Output the [X, Y] coordinate of the center of the cell containing the given text.  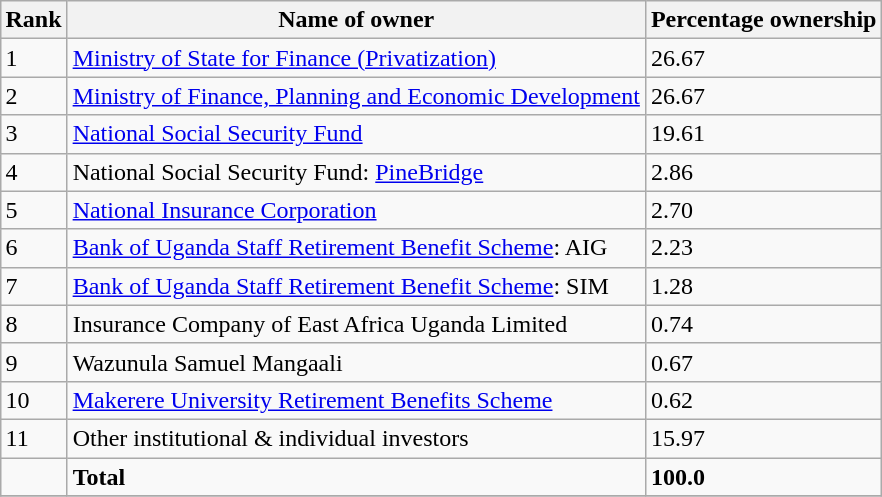
1 [34, 58]
3 [34, 134]
Wazunula Samuel Mangaali [356, 362]
Bank of Uganda Staff Retirement Benefit Scheme: AIG [356, 248]
National Insurance Corporation [356, 210]
Percentage ownership [764, 20]
19.61 [764, 134]
Ministry of Finance, Planning and Economic Development [356, 96]
1.28 [764, 286]
Other institutional & individual investors [356, 438]
0.62 [764, 400]
7 [34, 286]
Insurance Company of East Africa Uganda Limited [356, 324]
9 [34, 362]
Bank of Uganda Staff Retirement Benefit Scheme: SIM [356, 286]
5 [34, 210]
Ministry of State for Finance (Privatization) [356, 58]
Total [356, 477]
National Social Security Fund [356, 134]
0.74 [764, 324]
2.23 [764, 248]
8 [34, 324]
Rank [34, 20]
2.70 [764, 210]
10 [34, 400]
11 [34, 438]
6 [34, 248]
0.67 [764, 362]
Makerere University Retirement Benefits Scheme [356, 400]
15.97 [764, 438]
2.86 [764, 172]
National Social Security Fund: PineBridge [356, 172]
2 [34, 96]
4 [34, 172]
100.0 [764, 477]
Name of owner [356, 20]
